Return the (x, y) coordinate for the center point of the cell that contains the specified text.  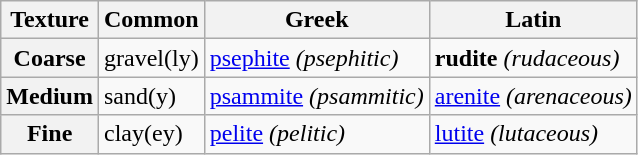
clay(ey) (151, 134)
Medium (50, 96)
gravel(ly) (151, 58)
Greek (316, 20)
Coarse (50, 58)
pelite (pelitic) (316, 134)
rudite (rudaceous) (533, 58)
Latin (533, 20)
sand(y) (151, 96)
Texture (50, 20)
Fine (50, 134)
lutite (lutaceous) (533, 134)
psephite (psephitic) (316, 58)
Common (151, 20)
arenite (arenaceous) (533, 96)
psammite (psammitic) (316, 96)
